Output the (X, Y) coordinate of the center of the cell containing the given text.  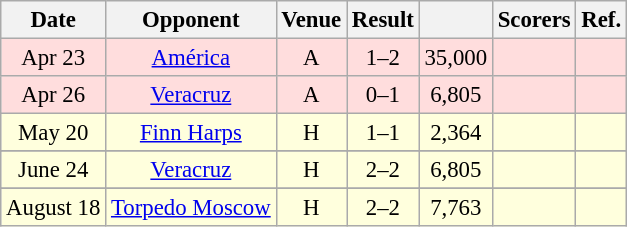
Apr 26 (54, 95)
1–1 (384, 133)
Opponent (191, 20)
0–1 (384, 95)
August 18 (54, 208)
May 20 (54, 133)
2,364 (456, 133)
Result (384, 20)
Finn Harps (191, 133)
35,000 (456, 58)
7,763 (456, 208)
Torpedo Moscow (191, 208)
Scorers (534, 20)
Ref. (601, 20)
Apr 23 (54, 58)
Date (54, 20)
Venue (312, 20)
June 24 (54, 170)
1–2 (384, 58)
América (191, 58)
